Identify which cell holds the provided text, then report its [x, y] central coordinate. 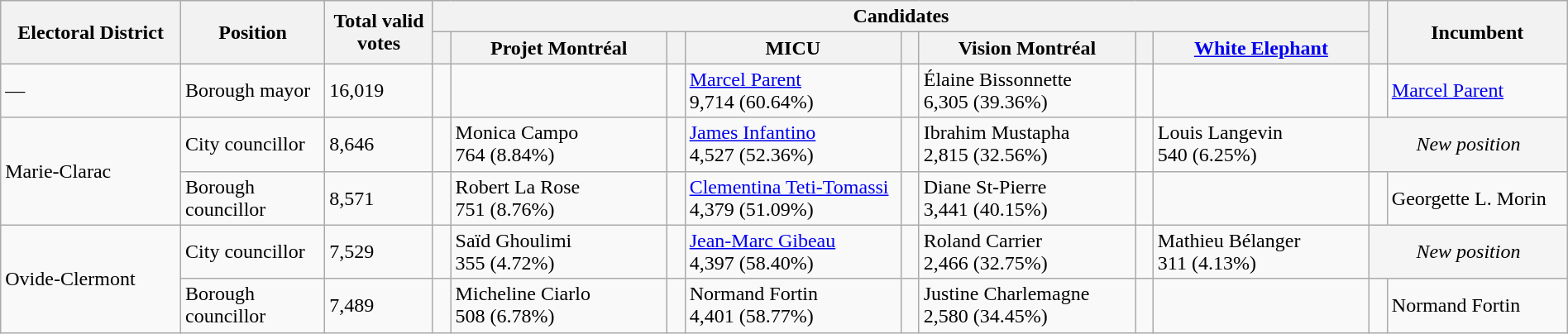
Borough mayor [253, 91]
Jean-Marc Gibeau4,397 (58.40%) [792, 251]
White Elephant [1260, 48]
Louis Langevin540 (6.25%) [1260, 144]
Élaine Bissonnette 6,305 (39.36%) [1027, 91]
Ovide-Clermont [91, 279]
James Infantino4,527 (52.36%) [792, 144]
MICU [792, 48]
8,646 [379, 144]
Incumbent [1477, 32]
Justine Charlemagne2,580 (34.45%) [1027, 306]
Robert La Rose751 (8.76%) [559, 198]
Saïd Ghoulimi355 (4.72%) [559, 251]
Georgette L. Morin [1477, 198]
16,019 [379, 91]
8,571 [379, 198]
— [91, 91]
Roland Carrier2,466 (32.75%) [1027, 251]
Marcel Parent [1477, 91]
Electoral District [91, 32]
Micheline Ciarlo508 (6.78%) [559, 306]
Ibrahim Mustapha2,815 (32.56%) [1027, 144]
Normand Fortin [1477, 306]
Position [253, 32]
Diane St-Pierre3,441 (40.15%) [1027, 198]
Total valid votes [379, 32]
Marcel Parent 9,714 (60.64%) [792, 91]
7,529 [379, 251]
Projet Montréal [559, 48]
7,489 [379, 306]
Mathieu Bélanger311 (4.13%) [1260, 251]
Marie-Clarac [91, 171]
Monica Campo764 (8.84%) [559, 144]
Normand Fortin4,401 (58.77%) [792, 306]
Candidates [901, 17]
Vision Montréal [1027, 48]
Clementina Teti-Tomassi4,379 (51.09%) [792, 198]
